Output the (X, Y) coordinate of the center of the cell containing the given text.  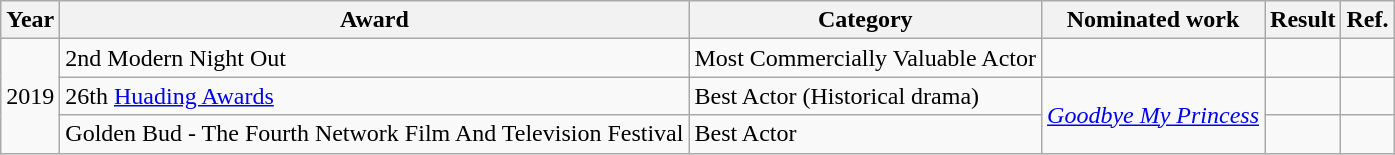
2019 (30, 96)
Goodbye My Princess (1154, 115)
Best Actor (Historical drama) (866, 96)
Golden Bud - The Fourth Network Film And Television Festival (374, 134)
Nominated work (1154, 20)
Most Commercially Valuable Actor (866, 58)
Year (30, 20)
Category (866, 20)
Ref. (1368, 20)
Best Actor (866, 134)
Result (1303, 20)
2nd Modern Night Out (374, 58)
26th Huading Awards (374, 96)
Award (374, 20)
